Search for the cell housing the specified text and yield its [x, y] center coordinate. 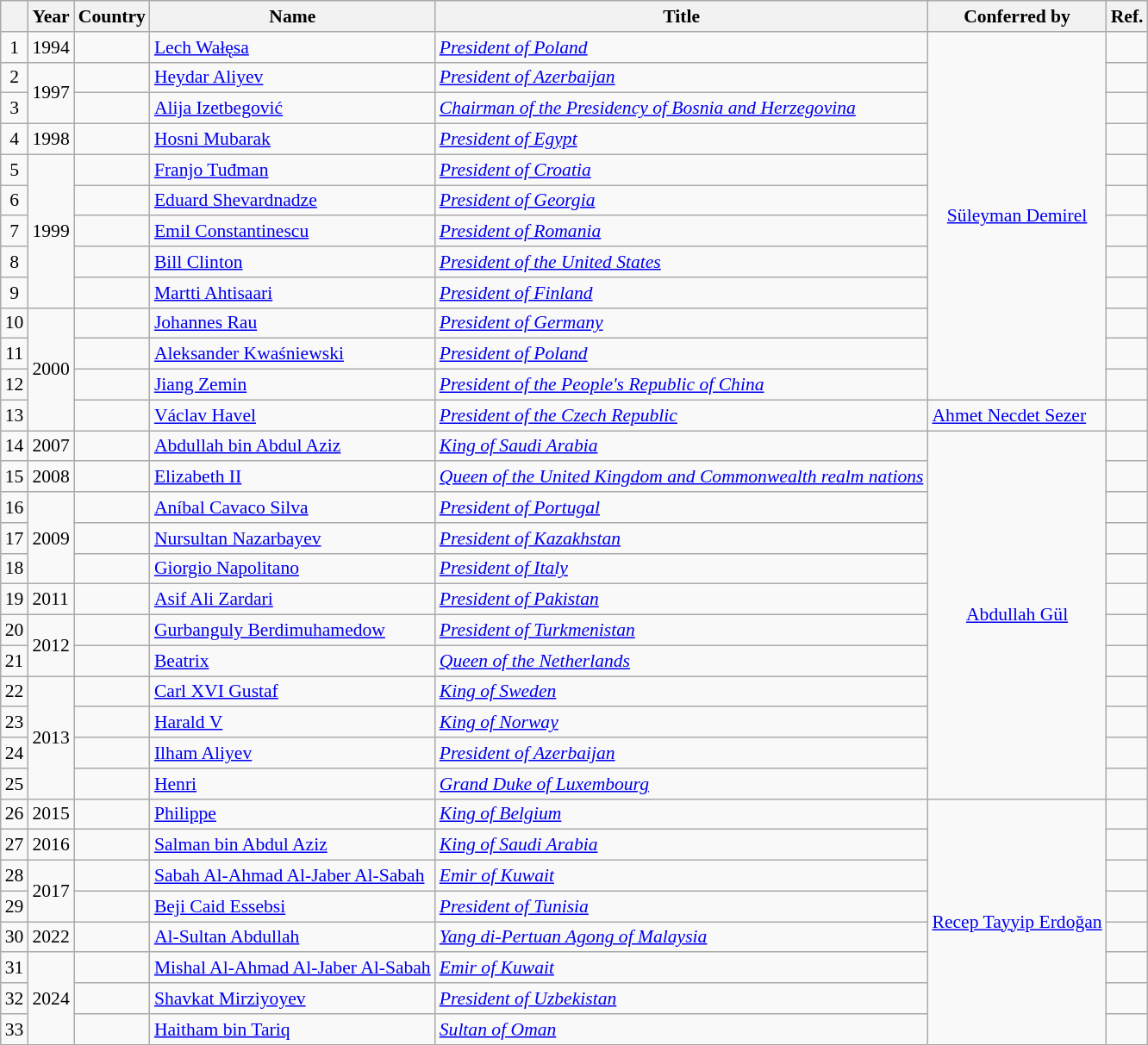
Chairman of the Presidency of Bosnia and Herzegovina [682, 109]
4 [15, 140]
Franjo Tuđman [293, 170]
Sultan of Oman [682, 1029]
Eduard Shevardnadze [293, 201]
King of Belgium [682, 814]
27 [15, 845]
15 [15, 477]
10 [15, 323]
Henri [293, 784]
President of Tunisia [682, 906]
31 [15, 968]
26 [15, 814]
1999 [50, 231]
29 [15, 906]
30 [15, 937]
Václav Havel [293, 415]
2000 [50, 369]
President of Georgia [682, 201]
2012 [50, 646]
13 [15, 415]
Martti Ahtisaari [293, 293]
Ref. [1127, 16]
28 [15, 876]
Asif Ali Zardari [293, 600]
19 [15, 600]
Aníbal Cavaco Silva [293, 507]
11 [15, 354]
Queen of the United Kingdom and Commonwealth realm nations [682, 477]
Harald V [293, 723]
Lech Wałęsa [293, 47]
9 [15, 293]
Beji Caid Essebsi [293, 906]
25 [15, 784]
Mishal Al-Ahmad Al-Jaber Al-Sabah [293, 968]
3 [15, 109]
Nursultan Nazarbayev [293, 538]
King of Norway [682, 723]
21 [15, 661]
18 [15, 569]
President of Finland [682, 293]
24 [15, 753]
22 [15, 692]
2008 [50, 477]
2007 [50, 446]
5 [15, 170]
Yang di-Pertuan Agong of Malaysia [682, 937]
President of Turkmenistan [682, 631]
President of Italy [682, 569]
Queen of the Netherlands [682, 661]
6 [15, 201]
Heydar Aliyev [293, 78]
President of Pakistan [682, 600]
1998 [50, 140]
Haitham bin Tariq [293, 1029]
1 [15, 47]
20 [15, 631]
Name [293, 16]
12 [15, 385]
Süleyman Demirel [1017, 216]
Abdullah bin Abdul Aziz [293, 446]
President of the United States [682, 262]
2024 [50, 999]
President of the People's Republic of China [682, 385]
Gurbanguly Berdimuhamedow [293, 631]
Recep Tayyip Erdoğan [1017, 922]
Title [682, 16]
Johannes Rau [293, 323]
Ahmet Necdet Sezer [1017, 415]
Carl XVI Gustaf [293, 692]
2 [15, 78]
President of Kazakhstan [682, 538]
Hosni Mubarak [293, 140]
Jiang Zemin [293, 385]
8 [15, 262]
Year [50, 16]
Sabah Al-Ahmad Al-Jaber Al-Sabah [293, 876]
16 [15, 507]
President of Croatia [682, 170]
Ilham Aliyev [293, 753]
33 [15, 1029]
Emil Constantinescu [293, 232]
Elizabeth II [293, 477]
17 [15, 538]
King of Sweden [682, 692]
1994 [50, 47]
Conferred by [1017, 16]
2016 [50, 845]
President of Uzbekistan [682, 998]
7 [15, 232]
Beatrix [293, 661]
2017 [50, 891]
2015 [50, 814]
President of Egypt [682, 140]
2022 [50, 937]
2011 [50, 600]
President of the Czech Republic [682, 415]
Grand Duke of Luxembourg [682, 784]
President of Portugal [682, 507]
Philippe [293, 814]
23 [15, 723]
Bill Clinton [293, 262]
32 [15, 998]
President of Germany [682, 323]
Alija Izetbegović [293, 109]
Salman bin Abdul Aziz [293, 845]
Abdullah Gül [1017, 615]
14 [15, 446]
2013 [50, 737]
Shavkat Mirziyoyev [293, 998]
2009 [50, 538]
Giorgio Napolitano [293, 569]
1997 [50, 93]
Aleksander Kwaśniewski [293, 354]
Country [112, 16]
President of Romania [682, 232]
Al-Sultan Abdullah [293, 937]
